Find where the given text appears and provide that cell's center as (X, Y) coordinate. 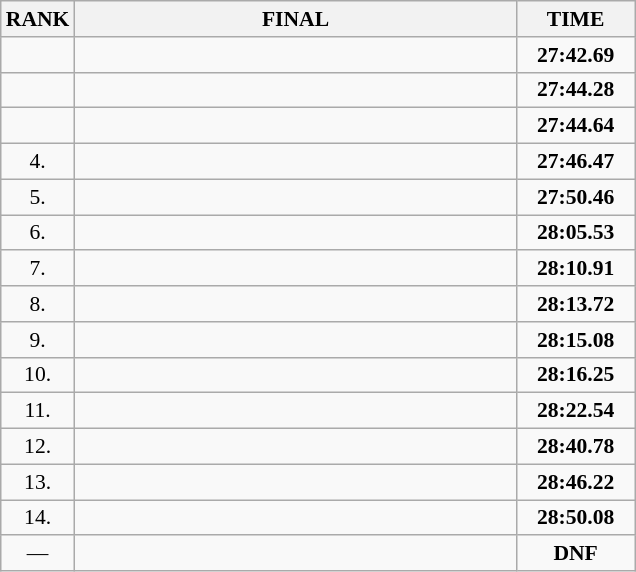
5. (38, 197)
8. (38, 304)
12. (38, 447)
27:50.46 (576, 197)
7. (38, 269)
28:10.91 (576, 269)
FINAL (295, 19)
28:05.53 (576, 233)
27:44.28 (576, 90)
6. (38, 233)
13. (38, 482)
27:46.47 (576, 162)
27:44.64 (576, 126)
28:40.78 (576, 447)
11. (38, 411)
28:13.72 (576, 304)
28:22.54 (576, 411)
— (38, 554)
14. (38, 518)
RANK (38, 19)
28:15.08 (576, 340)
28:50.08 (576, 518)
DNF (576, 554)
27:42.69 (576, 55)
TIME (576, 19)
28:16.25 (576, 375)
4. (38, 162)
28:46.22 (576, 482)
10. (38, 375)
9. (38, 340)
